Provide the (x, y) coordinate of the cell's center where the given text is located.  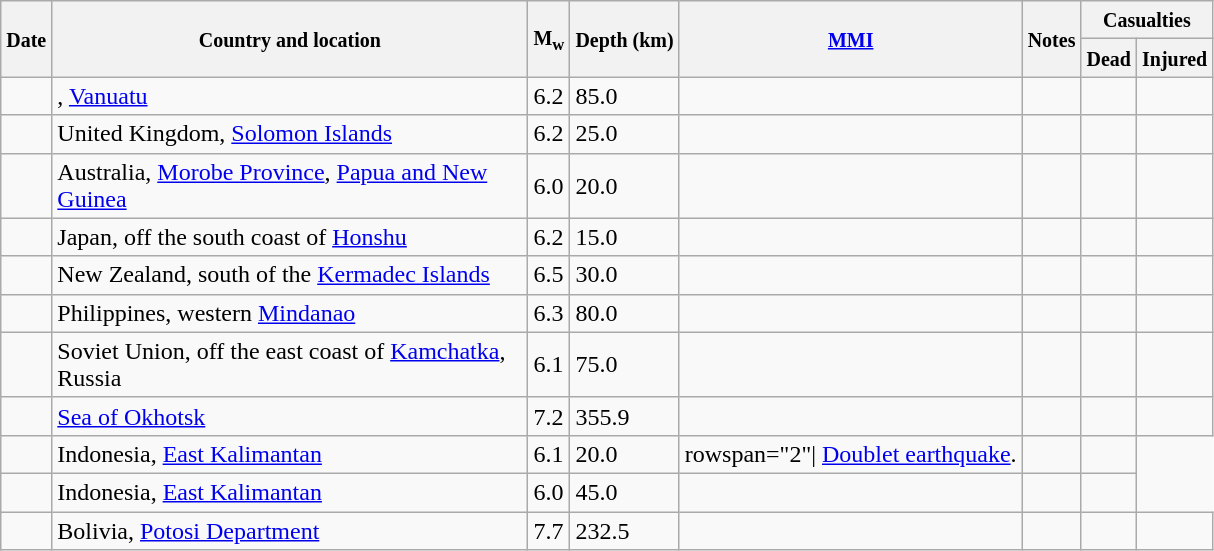
6.3 (549, 313)
Australia, Morobe Province, Papua and New Guinea (290, 186)
Injured (1174, 58)
45.0 (624, 492)
30.0 (624, 275)
, Vanuatu (290, 96)
355.9 (624, 416)
Country and location (290, 39)
Casualties (1147, 20)
Mw (549, 39)
MMI (850, 39)
Notes (1052, 39)
Soviet Union, off the east coast of Kamchatka, Russia (290, 364)
15.0 (624, 237)
Bolivia, Potosi Department (290, 531)
Dead (1109, 58)
rowspan="2"| Doublet earthquake. (850, 454)
25.0 (624, 134)
Philippines, western Mindanao (290, 313)
Depth (km) (624, 39)
6.5 (549, 275)
80.0 (624, 313)
232.5 (624, 531)
United Kingdom, Solomon Islands (290, 134)
75.0 (624, 364)
New Zealand, south of the Kermadec Islands (290, 275)
Sea of Okhotsk (290, 416)
85.0 (624, 96)
Japan, off the south coast of Honshu (290, 237)
Date (26, 39)
7.7 (549, 531)
7.2 (549, 416)
